Search for the cell housing the specified text and yield its (X, Y) center coordinate. 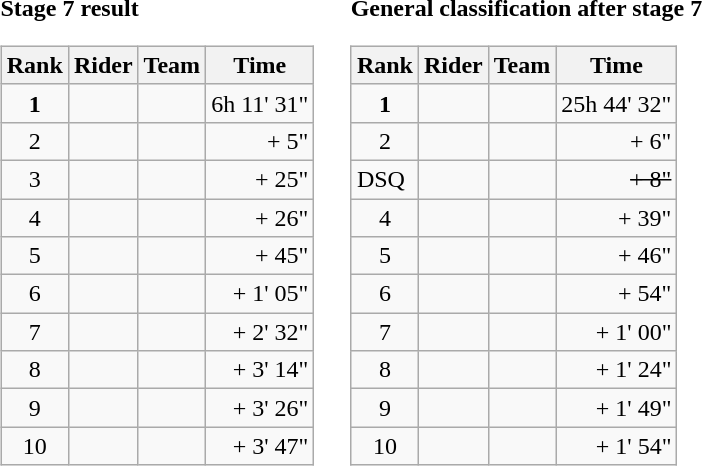
+ 2' 32" (260, 332)
+ 6" (616, 141)
DSQ (384, 179)
+ 26" (260, 217)
+ 54" (616, 294)
+ 1' 05" (260, 294)
+ 3' 14" (260, 370)
+ 39" (616, 217)
+ 3' 26" (260, 408)
+ 1' 24" (616, 370)
3 (34, 179)
+ 1' 54" (616, 446)
+ 8" (616, 179)
+ 1' 49" (616, 408)
+ 1' 00" (616, 332)
25h 44' 32" (616, 103)
+ 5" (260, 141)
6h 11' 31" (260, 103)
+ 46" (616, 256)
+ 25" (260, 179)
+ 3' 47" (260, 446)
+ 45" (260, 256)
